Determine the (x, y) coordinate at the center of the cell enclosing the given text.  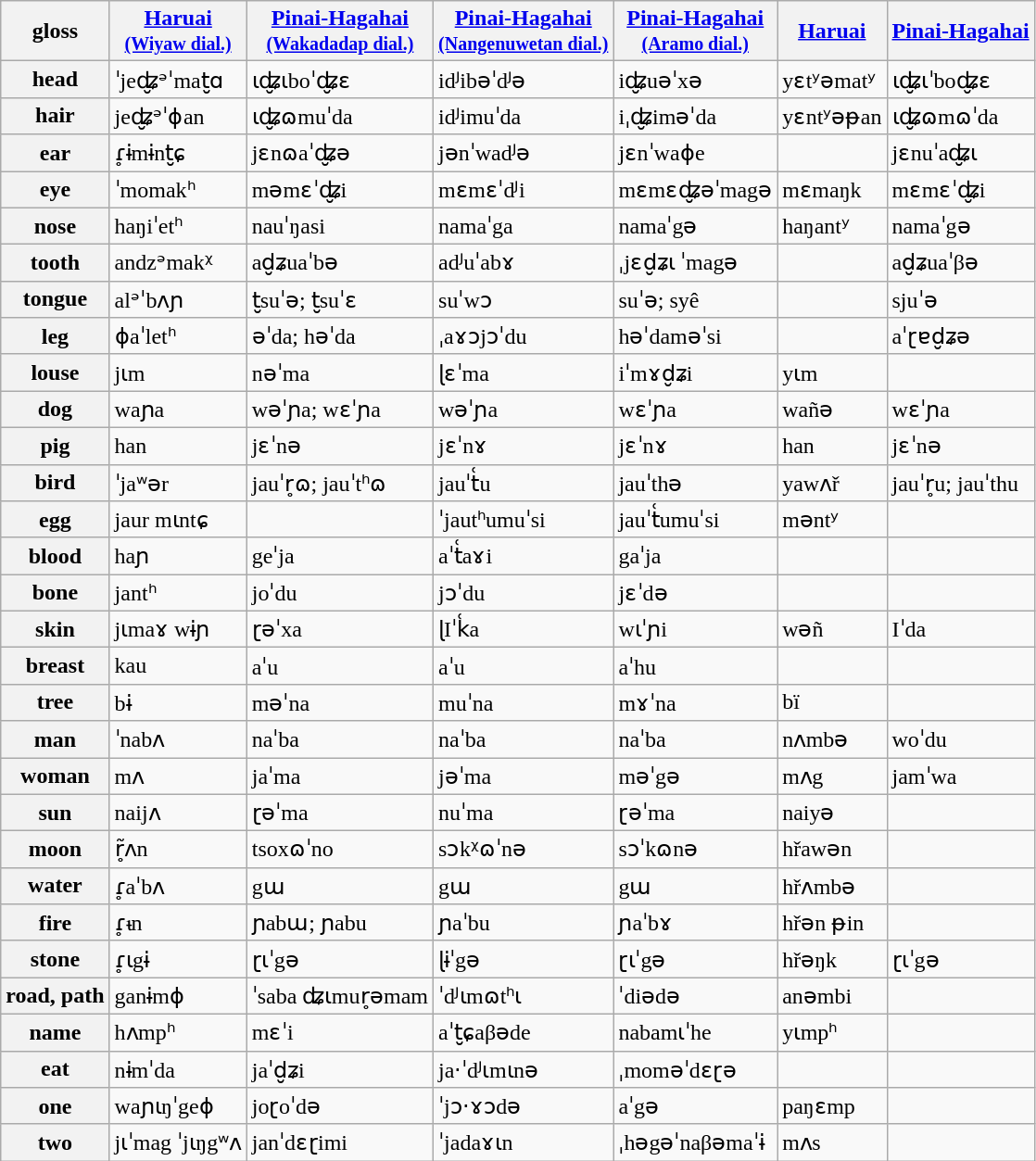
one (56, 1106)
ˈjautʰumuˈsi (524, 520)
sun (56, 813)
ˌaɤɔjɔˈdu (524, 336)
haŋiˈetʰ (178, 226)
hřʌmbə (832, 886)
eat (56, 1069)
ˈdᴶɩmɷtʰɩ (524, 996)
ˌhəgəˈnaβəmaˈɨ (695, 1142)
wəˈɲa (524, 410)
skin (56, 629)
ˈjaʷər (178, 483)
andzᵊmakᵡ (178, 263)
jaur mɩntɕ (178, 520)
adᴶuˈabɤ (524, 263)
mɛmɛʥ̮əˈmagə (695, 189)
waɲa (178, 410)
aˈhu (695, 666)
yɛntʸəᵽan (832, 116)
fire (56, 923)
ɩʥ̮ɷmuˈda (339, 116)
jɩˈmag ˈjɩŋgʷʌ (178, 1142)
aˈɽɐd̮ʑə (960, 336)
bï (832, 702)
eye (56, 189)
pig (56, 446)
ɲaˈbu (524, 923)
r̥̃ʌn (178, 850)
jauˈthə (695, 483)
moon (56, 850)
ɩʥ̮ɩˈboʥ̮ɛ (960, 80)
haɲ (178, 556)
name (56, 1032)
jɛnɷaˈʥ̮ə (339, 153)
wɩˈɲi (695, 629)
naiyə (832, 813)
water (56, 886)
tooth (56, 263)
wəˈɲa; wɛˈɲa (339, 410)
jɛˈdə (695, 593)
ˈnabʌ (178, 739)
suˈwɔ (524, 299)
woman (56, 776)
Haruai (832, 32)
məˈgə (695, 776)
ɾ̥ɩgɨ (178, 959)
jauˈr̥u; jauˈthu (960, 483)
sjuˈə (960, 299)
jaˈd̮ʑi (339, 1069)
ɽəˈxa (339, 629)
man (56, 739)
wəñ (832, 629)
ˈsaba ʥɩmur̥əmam (339, 996)
jəˈma (524, 776)
ganɨmϕ (178, 996)
iˈmɤd̮ʑi (695, 372)
mʌs (832, 1142)
stone (56, 959)
nɨmˈda (178, 1069)
yɩmpʰ (832, 1032)
jauˈr̥ɷ; jauˈtʰɷ (339, 483)
dog (56, 410)
jənˈwadᴶə (524, 153)
ɲabɯ; ɲabu (339, 923)
idᴶimuˈda (524, 116)
jauˈt͑umuˈsi (695, 520)
joˈdu (339, 593)
nauˈŋasi (339, 226)
ear (56, 153)
hřən ᵽin (832, 923)
muˈna (524, 702)
ja⋅ˈdᴶɩmɩnə (524, 1069)
jɛnuˈaʥ̮ɩ (960, 153)
road, path (56, 996)
jamˈwa (960, 776)
Haruai (Wiyaw dial.) (178, 32)
aˈt͑aɤi (524, 556)
ɭIˈk͑a (524, 629)
woˈdu (960, 739)
blood (56, 556)
ad̮ʑuaˈβə (960, 263)
joɽoˈdə (339, 1106)
məntʸ (832, 520)
ɭɨˈgə (524, 959)
jɔˈdu (524, 593)
egg (56, 520)
Pinai-Hagahai (960, 32)
mʌ (178, 776)
naijʌ (178, 813)
ˌmoməˈdɛɽə (695, 1069)
t̮suˈə; t̮suˈɛ (339, 299)
məˈna (339, 702)
hřəŋk (832, 959)
Iˈda (960, 629)
mɤˈna (695, 702)
mɛmɛˈdᴶi (524, 189)
louse (56, 372)
ˈdiədə (695, 996)
jeʥ̮ᵊˈϕan (178, 116)
mɛmɛˈʥ̮i (960, 189)
aˈgə (695, 1106)
leg (56, 336)
jauˈt͑u (524, 483)
ɲaˈbɤ (695, 923)
Pinai-Hagahai (Nangenuwetan dial.) (524, 32)
wañə (832, 410)
tsoxɷˈno (339, 850)
bɨ (178, 702)
nose (56, 226)
nʌmbə (832, 739)
ˈjɔ⋅ɤɔdə (524, 1106)
two (56, 1142)
ɾ̥ᵼn (178, 923)
hʌmpʰ (178, 1032)
aˈt̮ɕaβəde (524, 1032)
Pinai-Hagahai (Aramo dial.) (695, 32)
hřawən (832, 850)
bone (56, 593)
namaˈga (524, 226)
janˈdɛɽimi (339, 1142)
ɩʥ̮ɩboˈʥ̮ɛ (339, 80)
jaˈma (339, 776)
jantʰ (178, 593)
ϕaˈletʰ (178, 336)
ɾ̥ɨmɨnt̮ɕ (178, 153)
alᵊˈbʌɲ (178, 299)
sɔkᵡɷˈnə (524, 850)
breast (56, 666)
ˈmomakʰ (178, 189)
gloss (56, 32)
nəˈma (339, 372)
ˌjɛd̮ʑɩ ˈmagə (695, 263)
anəmbi (832, 996)
bird (56, 483)
head (56, 80)
iˌʥ̮iməˈda (695, 116)
ɾ̥aˈbʌ (178, 886)
tree (56, 702)
yɩm (832, 372)
Pinai-Hagahai (Wakadadap dial.) (339, 32)
tongue (56, 299)
ɩʥ̮ɷmɷˈda (960, 116)
ˈjadaɤɩn (524, 1142)
paŋɛmp (832, 1106)
jɩmaɤ wɨɲ (178, 629)
iʥ̮uəˈxə (695, 80)
kau (178, 666)
jɛnˈwaϕe (695, 153)
gaˈja (695, 556)
hair (56, 116)
əˈda; həˈda (339, 336)
sɔˈkɷnə (695, 850)
haŋantʸ (832, 226)
yɛtʸəmatʸ (832, 80)
ad̮ʑuaˈbə (339, 263)
waɲɩŋˈgeϕ (178, 1106)
idᴶibəˈdᴶə (524, 80)
nabamɩˈhe (695, 1032)
yawʌř (832, 483)
mʌg (832, 776)
ˈjeʥ̮ᵊˈmat̮ɑ (178, 80)
ɭɛˈma (524, 372)
həˈdaməˈsi (695, 336)
nuˈma (524, 813)
jɩm (178, 372)
suˈə; syê (695, 299)
məmɛˈʥ̮i (339, 189)
geˈja (339, 556)
mɛˈi (339, 1032)
mɛmaŋk (832, 189)
